Pinpoint the cell where the given text exists, returning its [x, y] midpoint coordinate. 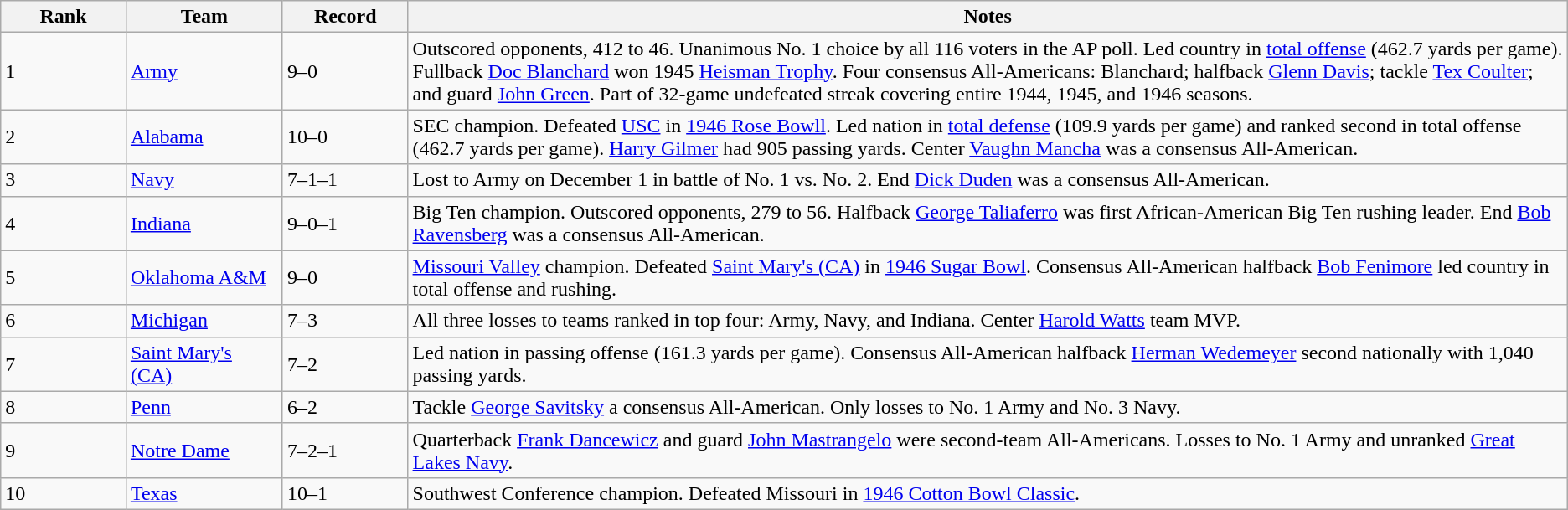
1 [64, 71]
Quarterback Frank Dancewicz and guard John Mastrangelo were second-team All-Americans. Losses to No. 1 Army and unranked Great Lakes Navy. [988, 451]
Navy [204, 180]
10–1 [345, 493]
3 [64, 180]
10–0 [345, 137]
2 [64, 137]
9 [64, 451]
7 [64, 363]
8 [64, 407]
Led nation in passing offense (161.3 yards per game). Consensus All-American halfback Herman Wedemeyer second nationally with 1,040 passing yards. [988, 363]
All three losses to teams ranked in top four: Army, Navy, and Indiana. Center Harold Watts team MVP. [988, 321]
Record [345, 17]
6–2 [345, 407]
Michigan [204, 321]
Notes [988, 17]
4 [64, 223]
Notre Dame [204, 451]
9–0–1 [345, 223]
Tackle George Savitsky a consensus All-American. Only losses to No. 1 Army and No. 3 Navy. [988, 407]
7–1–1 [345, 180]
Rank [64, 17]
7–3 [345, 321]
6 [64, 321]
Southwest Conference champion. Defeated Missouri in 1946 Cotton Bowl Classic. [988, 493]
Army [204, 71]
Oklahoma A&M [204, 278]
10 [64, 493]
7–2 [345, 363]
Indiana [204, 223]
7–2–1 [345, 451]
Saint Mary's (CA) [204, 363]
Lost to Army on December 1 in battle of No. 1 vs. No. 2. End Dick Duden was a consensus All-American. [988, 180]
Texas [204, 493]
Team [204, 17]
Penn [204, 407]
Alabama [204, 137]
5 [64, 278]
